Pinpoint the cell where the given text exists, returning its (x, y) midpoint coordinate. 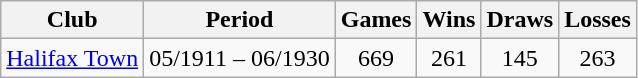
Wins (449, 20)
263 (598, 58)
Period (240, 20)
Halifax Town (72, 58)
Club (72, 20)
Games (376, 20)
669 (376, 58)
Losses (598, 20)
Draws (520, 20)
05/1911 – 06/1930 (240, 58)
261 (449, 58)
145 (520, 58)
